For the text-containing cell, return its midpoint in (X, Y) coordinate format. 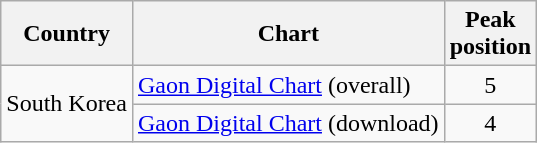
Chart (288, 34)
Peakposition (490, 34)
Gaon Digital Chart (download) (288, 123)
Country (67, 34)
Gaon Digital Chart (overall) (288, 85)
5 (490, 85)
4 (490, 123)
South Korea (67, 104)
